Search for the cell housing the specified text and yield its [X, Y] center coordinate. 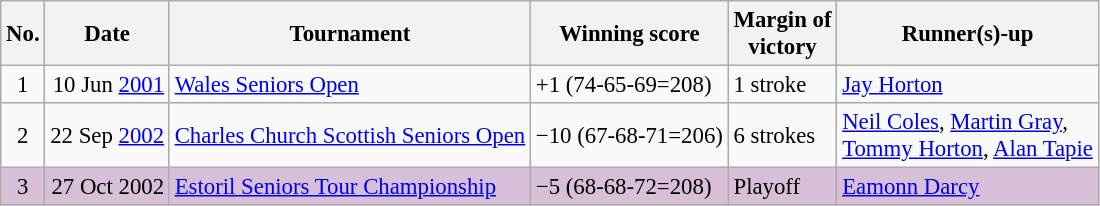
No. [23, 34]
−5 (68-68-72=208) [630, 187]
Tournament [350, 34]
Date [107, 34]
Playoff [782, 187]
Runner(s)-up [968, 34]
Charles Church Scottish Seniors Open [350, 136]
−10 (67-68-71=206) [630, 136]
6 strokes [782, 136]
Winning score [630, 34]
Eamonn Darcy [968, 187]
27 Oct 2002 [107, 187]
+1 (74-65-69=208) [630, 85]
Wales Seniors Open [350, 85]
Neil Coles, Martin Gray, Tommy Horton, Alan Tapie [968, 136]
Margin ofvictory [782, 34]
3 [23, 187]
2 [23, 136]
10 Jun 2001 [107, 85]
1 [23, 85]
Estoril Seniors Tour Championship [350, 187]
1 stroke [782, 85]
22 Sep 2002 [107, 136]
Jay Horton [968, 85]
